Locate the cell with the specified text and output its (X, Y) center coordinate. 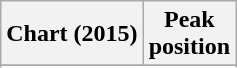
Chart (2015) (72, 34)
Peak position (189, 34)
